Locate the cell with the specified text and output its (x, y) center coordinate. 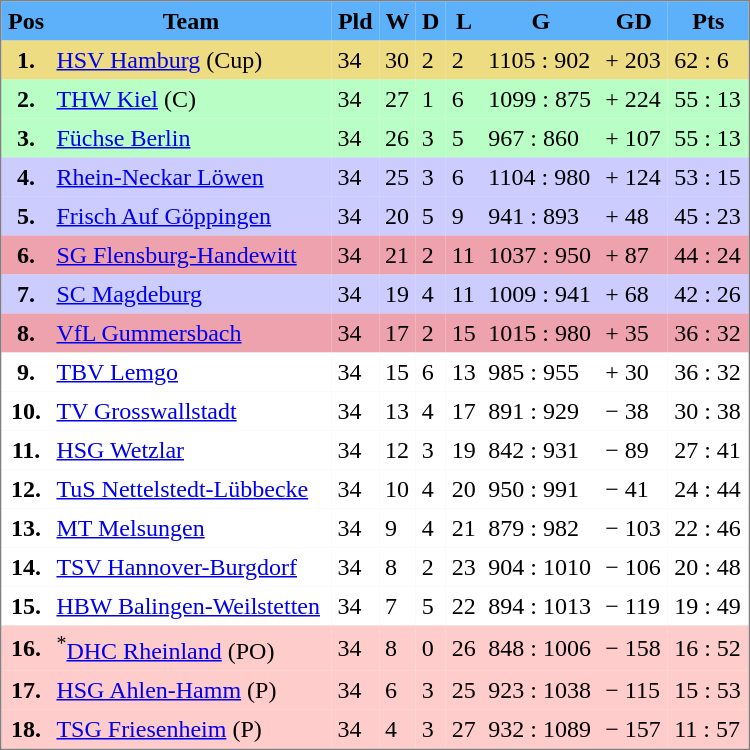
941 : 893 (540, 216)
Pos (26, 22)
D (431, 22)
18. (26, 730)
1009 : 941 (540, 294)
TSV Hannover-Burgdorf (190, 568)
985 : 955 (540, 372)
16 : 52 (708, 648)
15. (26, 606)
62 : 6 (708, 60)
12. (26, 490)
GD (634, 22)
− 157 (634, 730)
Füchse Berlin (190, 138)
23 (464, 568)
17. (26, 690)
− 115 (634, 690)
+ 203 (634, 60)
HSG Ahlen-Hamm (P) (190, 690)
3. (26, 138)
904 : 1010 (540, 568)
22 (464, 606)
30 (398, 60)
14. (26, 568)
4. (26, 178)
+ 107 (634, 138)
891 : 929 (540, 412)
967 : 860 (540, 138)
5. (26, 216)
15 : 53 (708, 690)
W (398, 22)
8. (26, 334)
20 : 48 (708, 568)
22 : 46 (708, 528)
1104 : 980 (540, 178)
45 : 23 (708, 216)
932 : 1089 (540, 730)
− 158 (634, 648)
19 : 49 (708, 606)
− 106 (634, 568)
12 (398, 450)
10 (398, 490)
30 : 38 (708, 412)
HSG Wetzlar (190, 450)
42 : 26 (708, 294)
848 : 1006 (540, 648)
1. (26, 60)
Frisch Auf Göppingen (190, 216)
53 : 15 (708, 178)
Pld (355, 22)
6. (26, 256)
1099 : 875 (540, 100)
SC Magdeburg (190, 294)
*DHC Rheinland (PO) (190, 648)
− 119 (634, 606)
TBV Lemgo (190, 372)
+ 224 (634, 100)
− 103 (634, 528)
TV Grosswallstadt (190, 412)
7 (398, 606)
+ 87 (634, 256)
1105 : 902 (540, 60)
+ 124 (634, 178)
TuS Nettelstedt-Lübbecke (190, 490)
HBW Balingen-Weilstetten (190, 606)
894 : 1013 (540, 606)
VfL Gummersbach (190, 334)
842 : 931 (540, 450)
0 (431, 648)
Team (190, 22)
923 : 1038 (540, 690)
Rhein-Neckar Löwen (190, 178)
2. (26, 100)
− 38 (634, 412)
16. (26, 648)
Pts (708, 22)
+ 68 (634, 294)
879 : 982 (540, 528)
+ 30 (634, 372)
1037 : 950 (540, 256)
HSV Hamburg (Cup) (190, 60)
24 : 44 (708, 490)
L (464, 22)
− 89 (634, 450)
10. (26, 412)
SG Flensburg-Handewitt (190, 256)
1 (431, 100)
+ 35 (634, 334)
7. (26, 294)
G (540, 22)
950 : 991 (540, 490)
27 : 41 (708, 450)
13. (26, 528)
MT Melsungen (190, 528)
9. (26, 372)
− 41 (634, 490)
TSG Friesenheim (P) (190, 730)
44 : 24 (708, 256)
1015 : 980 (540, 334)
+ 48 (634, 216)
11 : 57 (708, 730)
11. (26, 450)
THW Kiel (C) (190, 100)
